Identify which cell holds the provided text, then report its [x, y] central coordinate. 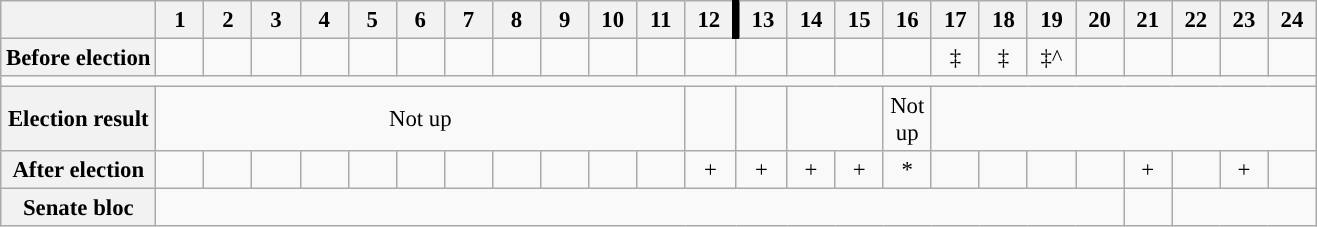
2 [228, 20]
17 [955, 20]
‡^ [1051, 58]
3 [276, 20]
18 [1003, 20]
9 [565, 20]
23 [1244, 20]
15 [859, 20]
10 [613, 20]
20 [1100, 20]
1 [180, 20]
Before election [78, 58]
6 [420, 20]
12 [710, 20]
After election [78, 170]
7 [468, 20]
5 [372, 20]
13 [762, 20]
Senate bloc [78, 208]
16 [907, 20]
* [907, 170]
11 [661, 20]
8 [516, 20]
Election result [78, 120]
4 [324, 20]
14 [811, 20]
24 [1292, 20]
22 [1196, 20]
19 [1051, 20]
21 [1148, 20]
